Return [x, y] of the center of cell containing provided text 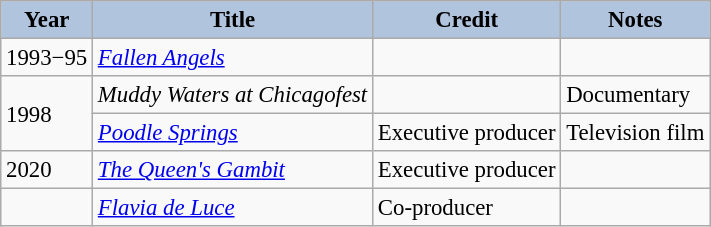
Flavia de Luce [233, 208]
Title [233, 20]
Documentary [636, 95]
Credit [467, 20]
The Queen's Gambit [233, 170]
Poodle Springs [233, 133]
Year [47, 20]
2020 [47, 170]
Notes [636, 20]
Co-producer [467, 208]
1993−95 [47, 58]
Muddy Waters at Chicagofest [233, 95]
Television film [636, 133]
Fallen Angels [233, 58]
1998 [47, 114]
